From the cell containing the given text, extract its center point as (X, Y) coordinate. 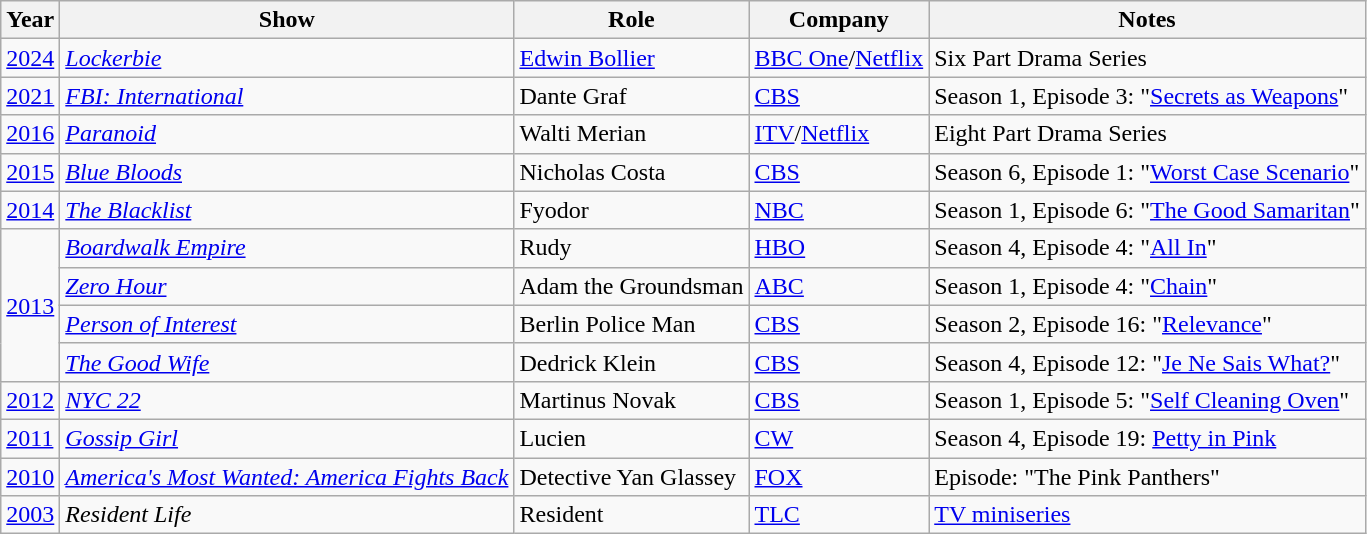
2013 (30, 305)
Season 4, Episode 12: "Je Ne Sais What?" (1148, 362)
Edwin Bollier (632, 58)
2021 (30, 96)
Season 2, Episode 16: "Relevance" (1148, 324)
ABC (839, 286)
Show (287, 20)
2016 (30, 134)
Blue Bloods (287, 172)
2024 (30, 58)
Season 1, Episode 3: "Secrets as Weapons" (1148, 96)
Lockerbie (287, 58)
Person of Interest (287, 324)
The Good Wife (287, 362)
Company (839, 20)
ITV/Netflix (839, 134)
2015 (30, 172)
Six Part Drama Series (1148, 58)
Walti Merian (632, 134)
HBO (839, 248)
NBC (839, 210)
Nicholas Costa (632, 172)
Martinus Novak (632, 400)
Year (30, 20)
FOX (839, 477)
2010 (30, 477)
Gossip Girl (287, 438)
FBI: International (287, 96)
2003 (30, 515)
TV miniseries (1148, 515)
The Blacklist (287, 210)
Detective Yan Glassey (632, 477)
BBC One/Netflix (839, 58)
Season 1, Episode 5: "Self Cleaning Oven" (1148, 400)
Rudy (632, 248)
Season 6, Episode 1: "Worst Case Scenario" (1148, 172)
Eight Part Drama Series (1148, 134)
Season 4, Episode 4: "All In" (1148, 248)
Paranoid (287, 134)
Resident Life (287, 515)
Boardwalk Empire (287, 248)
Season 4, Episode 19: Petty in Pink (1148, 438)
CW (839, 438)
TLC (839, 515)
NYC 22 (287, 400)
Berlin Police Man (632, 324)
Season 1, Episode 6: "The Good Samaritan" (1148, 210)
Episode: "The Pink Panthers" (1148, 477)
Season 1, Episode 4: "Chain" (1148, 286)
Dedrick Klein (632, 362)
2011 (30, 438)
2014 (30, 210)
Role (632, 20)
Zero Hour (287, 286)
America's Most Wanted: America Fights Back (287, 477)
Lucien (632, 438)
Adam the Groundsman (632, 286)
Dante Graf (632, 96)
Resident (632, 515)
Fyodor (632, 210)
2012 (30, 400)
Notes (1148, 20)
